Find where the given text appears and provide that cell's center as [X, Y] coordinate. 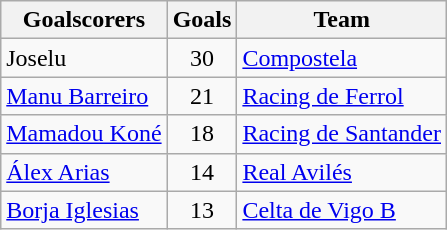
14 [202, 172]
Real Avilés [342, 172]
Goals [202, 20]
Compostela [342, 58]
Celta de Vigo B [342, 210]
Joselu [84, 58]
Mamadou Koné [84, 134]
21 [202, 96]
Team [342, 20]
30 [202, 58]
Álex Arias [84, 172]
Borja Iglesias [84, 210]
18 [202, 134]
13 [202, 210]
Racing de Santander [342, 134]
Manu Barreiro [84, 96]
Goalscorers [84, 20]
Racing de Ferrol [342, 96]
